Pinpoint the cell where the given text exists, returning its (X, Y) midpoint coordinate. 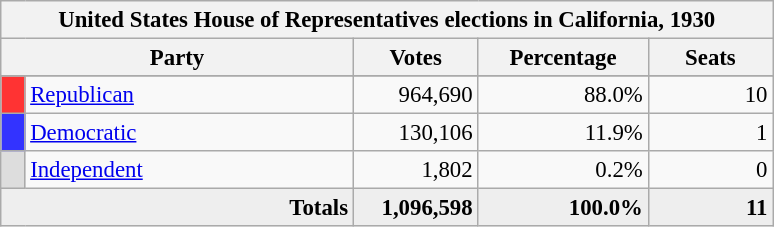
Independent (189, 170)
88.0% (563, 95)
United States House of Representatives elections in California, 1930 (387, 20)
Party (178, 58)
100.0% (563, 208)
1,802 (416, 170)
1 (710, 133)
Seats (710, 58)
Percentage (563, 58)
11 (710, 208)
Republican (189, 95)
10 (710, 95)
0.2% (563, 170)
130,106 (416, 133)
1,096,598 (416, 208)
Totals (178, 208)
0 (710, 170)
Votes (416, 58)
Democratic (189, 133)
11.9% (563, 133)
964,690 (416, 95)
